Return [X, Y] of the center of cell containing provided text 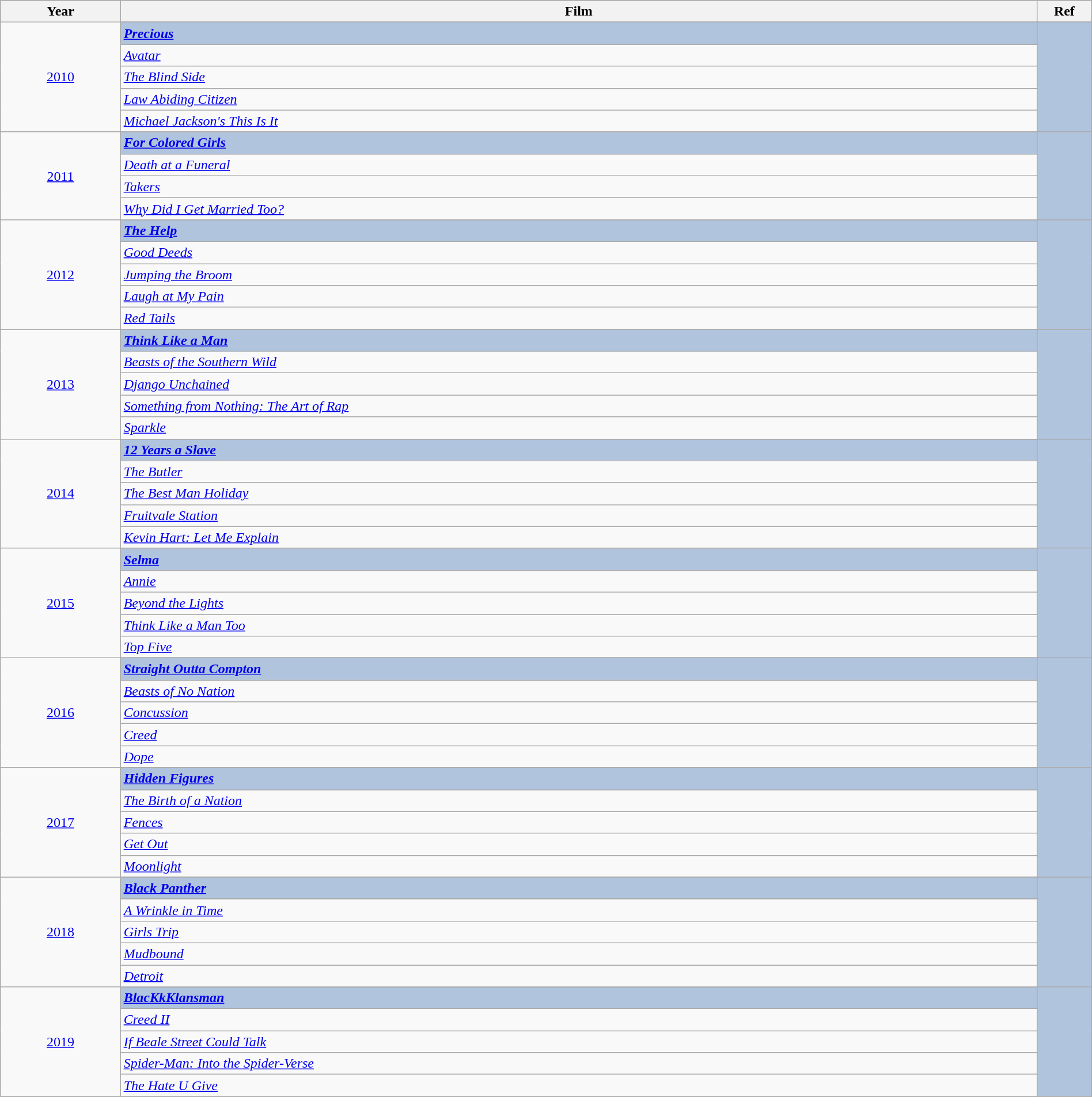
Girls Trip [578, 932]
Think Like a Man [578, 340]
Beyond the Lights [578, 603]
Red Tails [578, 318]
2011 [60, 176]
Kevin Hart: Let Me Explain [578, 537]
2017 [60, 822]
If Beale Street Could Talk [578, 1042]
Film [578, 12]
The Best Man Holiday [578, 494]
Moonlight [578, 866]
Selma [578, 559]
Year [60, 12]
Get Out [578, 844]
Death at a Funeral [578, 165]
Laugh at My Pain [578, 297]
Ref [1064, 12]
Creed II [578, 1020]
Dope [578, 757]
2012 [60, 274]
Beasts of the Southern Wild [578, 362]
Precious [578, 33]
12 Years a Slave [578, 450]
A Wrinkle in Time [578, 910]
Mudbound [578, 954]
Michael Jackson's This Is It [578, 121]
Fruitvale Station [578, 515]
Something from Nothing: The Art of Rap [578, 406]
Straight Outta Compton [578, 669]
The Hate U Give [578, 1085]
Annie [578, 581]
2010 [60, 77]
Hidden Figures [578, 779]
Sparkle [578, 428]
Top Five [578, 647]
The Birth of a Nation [578, 800]
Why Did I Get Married Too? [578, 208]
Good Deeds [578, 252]
2013 [60, 384]
The Help [578, 230]
2016 [60, 713]
Spider-Man: Into the Spider-Verse [578, 1064]
Concussion [578, 713]
Avatar [578, 55]
Law Abiding Citizen [578, 99]
The Butler [578, 472]
2018 [60, 932]
The Blind Side [578, 77]
2015 [60, 603]
Black Panther [578, 888]
Think Like a Man Too [578, 625]
Detroit [578, 976]
BlacKkKlansman [578, 998]
Jumping the Broom [578, 275]
2019 [60, 1042]
Creed [578, 735]
2014 [60, 494]
Beasts of No Nation [578, 691]
Django Unchained [578, 384]
For Colored Girls [578, 143]
Fences [578, 822]
Takers [578, 187]
